Return [x, y] of the center of cell containing provided text 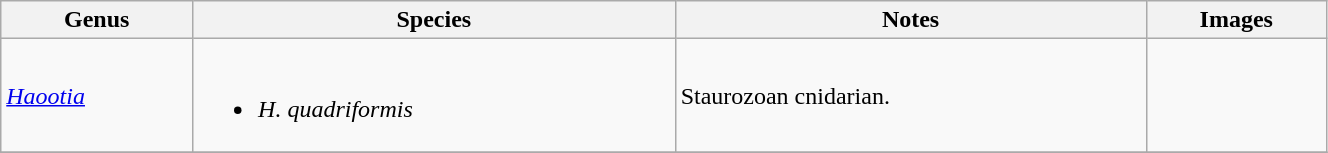
Staurozoan cnidarian. [910, 96]
Notes [910, 20]
H. quadriformis [434, 96]
Genus [97, 20]
Species [434, 20]
Haootia [97, 96]
Images [1236, 20]
